Locate the cell with the specified text and output its [x, y] center coordinate. 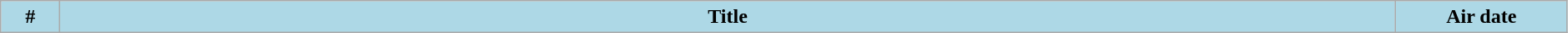
Air date [1481, 17]
Title [728, 17]
# [30, 17]
